Locate the cell with the specified text and output its (x, y) center coordinate. 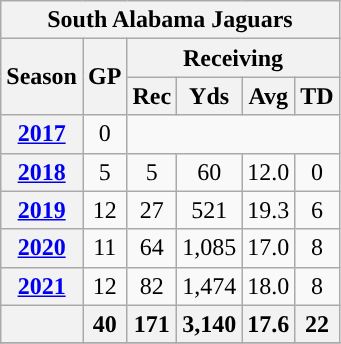
2020 (42, 248)
TD (317, 96)
64 (152, 248)
Receiving (233, 58)
18.0 (268, 286)
27 (152, 210)
17.0 (268, 248)
GP (104, 77)
6 (317, 210)
82 (152, 286)
171 (152, 324)
17.6 (268, 324)
12.0 (268, 172)
Rec (152, 96)
2019 (42, 210)
Avg (268, 96)
11 (104, 248)
22 (317, 324)
Season (42, 77)
Yds (210, 96)
1,085 (210, 248)
40 (104, 324)
521 (210, 210)
2017 (42, 134)
South Alabama Jaguars (170, 20)
19.3 (268, 210)
1,474 (210, 286)
3,140 (210, 324)
60 (210, 172)
2021 (42, 286)
2018 (42, 172)
